Output the (X, Y) coordinate of the center of the cell containing the given text.  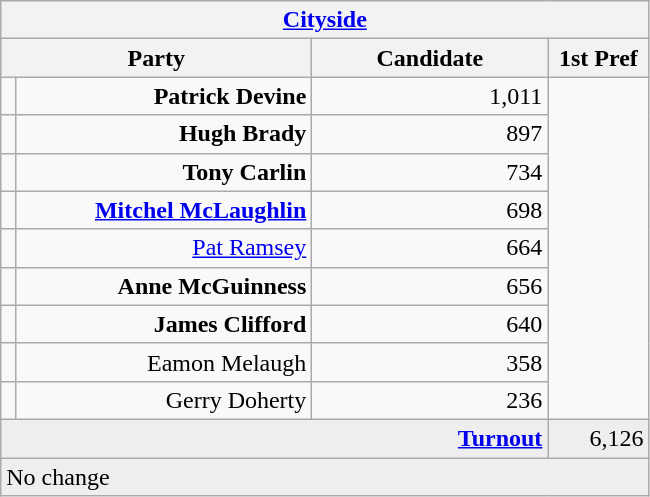
Tony Carlin (163, 172)
James Clifford (163, 324)
1st Pref (598, 58)
1,011 (430, 96)
Cityside (325, 20)
734 (430, 172)
Mitchel McLaughlin (163, 210)
Patrick Devine (163, 96)
640 (430, 324)
6,126 (598, 438)
Turnout (274, 438)
Party (156, 58)
664 (430, 248)
Anne McGuinness (163, 286)
Eamon Melaugh (163, 362)
Candidate (430, 58)
Pat Ramsey (163, 248)
No change (325, 477)
236 (430, 400)
Hugh Brady (163, 134)
656 (430, 286)
358 (430, 362)
698 (430, 210)
897 (430, 134)
Gerry Doherty (163, 400)
